Capture the cell that displays the provided text and extract its (X, Y) central coordinate. 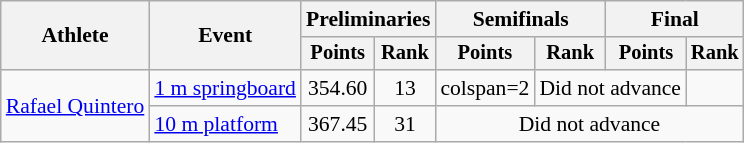
13 (404, 88)
Preliminaries (368, 19)
31 (404, 124)
1 m springboard (225, 88)
367.45 (338, 124)
Semifinals (520, 19)
Athlete (76, 36)
Event (225, 36)
Rafael Quintero (76, 106)
354.60 (338, 88)
colspan=2 (484, 88)
10 m platform (225, 124)
Final (675, 19)
